Extract the [x, y] coordinate from the center of the cell holding the provided text.  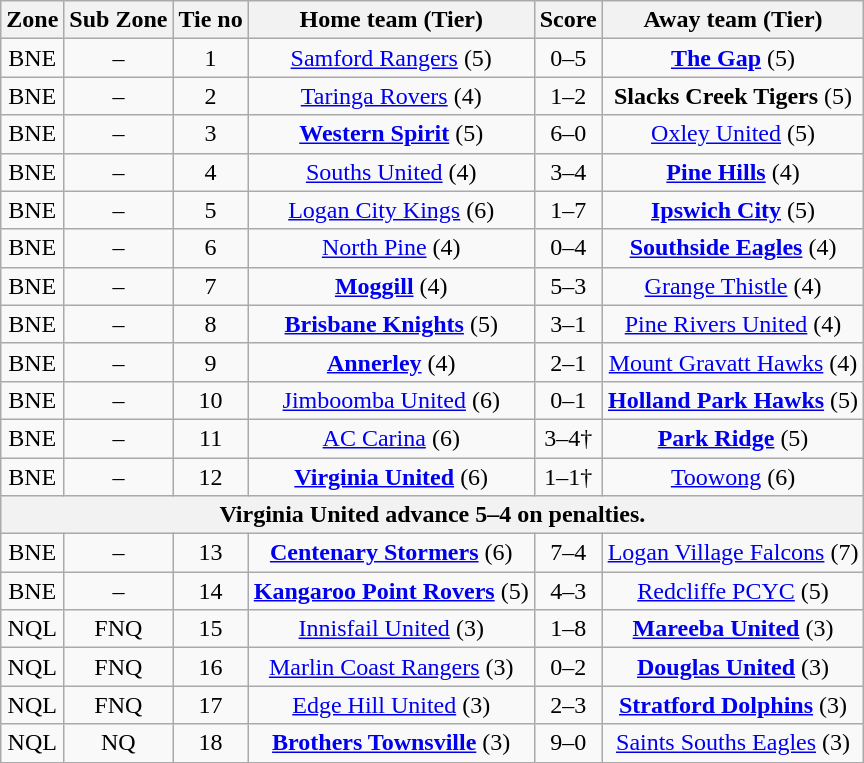
9–0 [568, 743]
Samford Rangers (5) [391, 58]
Edge Hill United (3) [391, 705]
Southside Eagles (4) [733, 248]
12 [210, 477]
Western Spirit (5) [391, 134]
Ipswich City (5) [733, 210]
Virginia United advance 5–4 on penalties. [432, 515]
2 [210, 96]
0–4 [568, 248]
8 [210, 324]
Oxley United (5) [733, 134]
1–8 [568, 629]
7 [210, 286]
Logan Village Falcons (7) [733, 553]
Pine Hills (4) [733, 172]
1–7 [568, 210]
Holland Park Hawks (5) [733, 400]
2–3 [568, 705]
Tie no [210, 20]
North Pine (4) [391, 248]
13 [210, 553]
Annerley (4) [391, 362]
Away team (Tier) [733, 20]
Pine Rivers United (4) [733, 324]
Zone [32, 20]
9 [210, 362]
Slacks Creek Tigers (5) [733, 96]
1 [210, 58]
4–3 [568, 591]
Logan City Kings (6) [391, 210]
Toowong (6) [733, 477]
Mareeba United (3) [733, 629]
Score [568, 20]
14 [210, 591]
16 [210, 667]
Souths United (4) [391, 172]
7–4 [568, 553]
Innisfail United (3) [391, 629]
Home team (Tier) [391, 20]
AC Carina (6) [391, 438]
Park Ridge (5) [733, 438]
1–1† [568, 477]
Redcliffe PCYC (5) [733, 591]
Sub Zone [118, 20]
Brothers Townsville (3) [391, 743]
2–1 [568, 362]
Virginia United (6) [391, 477]
Brisbane Knights (5) [391, 324]
6 [210, 248]
1–2 [568, 96]
3–4† [568, 438]
0–1 [568, 400]
0–5 [568, 58]
5 [210, 210]
6–0 [568, 134]
11 [210, 438]
3 [210, 134]
The Gap (5) [733, 58]
Grange Thistle (4) [733, 286]
Marlin Coast Rangers (3) [391, 667]
5–3 [568, 286]
17 [210, 705]
Centenary Stormers (6) [391, 553]
Douglas United (3) [733, 667]
10 [210, 400]
Saints Souths Eagles (3) [733, 743]
Taringa Rovers (4) [391, 96]
18 [210, 743]
15 [210, 629]
3–4 [568, 172]
0–2 [568, 667]
NQ [118, 743]
4 [210, 172]
Stratford Dolphins (3) [733, 705]
Kangaroo Point Rovers (5) [391, 591]
3–1 [568, 324]
Jimboomba United (6) [391, 400]
Moggill (4) [391, 286]
Mount Gravatt Hawks (4) [733, 362]
